Search for the cell housing the specified text and yield its (X, Y) center coordinate. 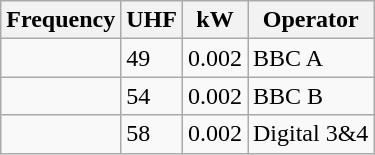
BBC B (311, 96)
Frequency (61, 20)
Operator (311, 20)
54 (152, 96)
BBC A (311, 58)
49 (152, 58)
58 (152, 134)
Digital 3&4 (311, 134)
kW (214, 20)
UHF (152, 20)
